Provide the [x, y] coordinate of the cell's center where the given text is located.  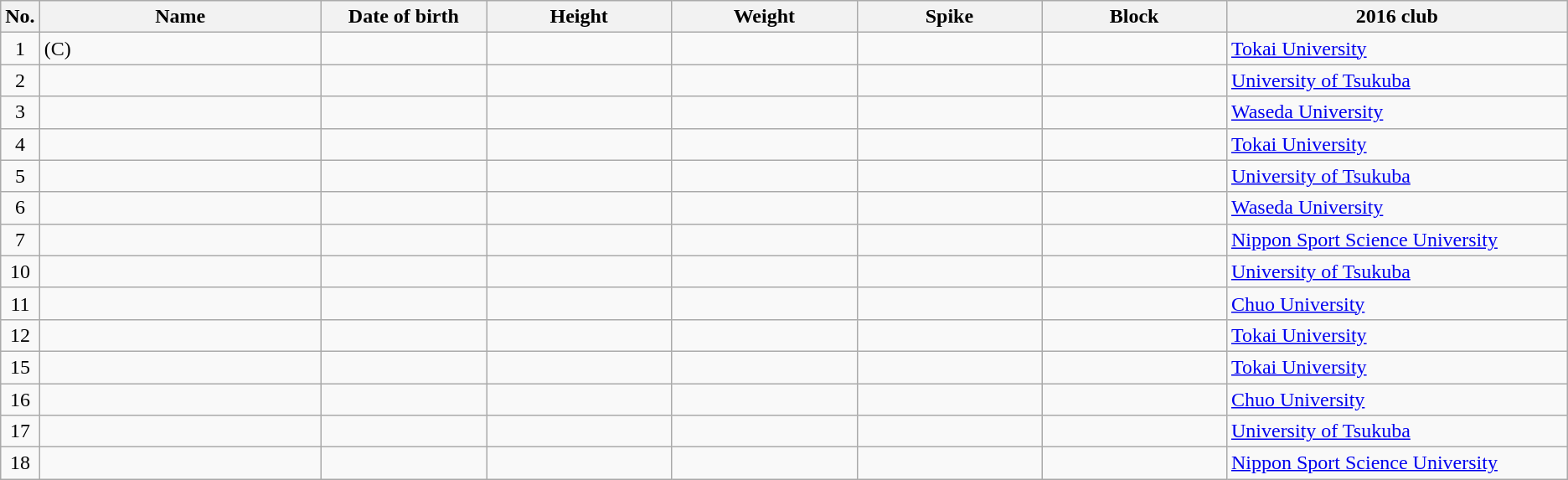
1 [20, 49]
3 [20, 112]
12 [20, 335]
15 [20, 367]
5 [20, 176]
Block [1134, 17]
11 [20, 303]
Height [580, 17]
7 [20, 240]
Name [180, 17]
17 [20, 431]
Weight [764, 17]
6 [20, 208]
4 [20, 144]
16 [20, 400]
18 [20, 463]
10 [20, 271]
(C) [180, 49]
2016 club [1397, 17]
Spike [950, 17]
Date of birth [404, 17]
No. [20, 17]
2 [20, 80]
